Determine the [X, Y] coordinate at the center of the cell enclosing the given text.  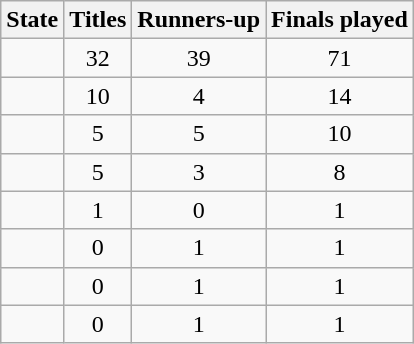
8 [340, 172]
Titles [98, 20]
Finals played [340, 20]
32 [98, 58]
71 [340, 58]
39 [199, 58]
State [32, 20]
Runners-up [199, 20]
14 [340, 96]
3 [199, 172]
4 [199, 96]
